Scan for the cell matching the given text and deliver its [x, y] coordinate at center. 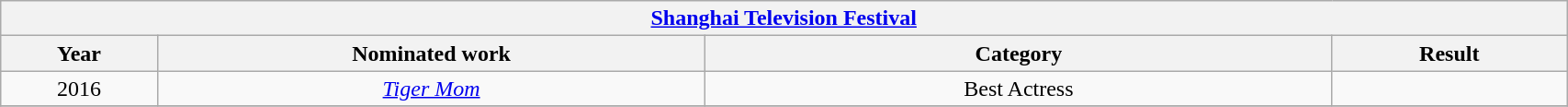
Nominated work [432, 53]
Best Actress [1019, 89]
Category [1019, 53]
2016 [79, 89]
Year [79, 53]
Tiger Mom [432, 89]
Shanghai Television Festival [784, 18]
Result [1450, 53]
